Locate the cell with the specified text and output its [X, Y] center coordinate. 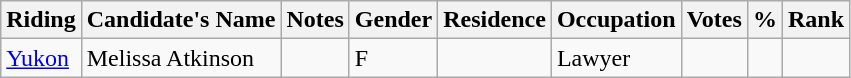
Lawyer [616, 58]
Residence [495, 20]
% [764, 20]
Notes [315, 20]
F [393, 58]
Candidate's Name [181, 20]
Votes [714, 20]
Riding [41, 20]
Occupation [616, 20]
Yukon [41, 58]
Rank [816, 20]
Melissa Atkinson [181, 58]
Gender [393, 20]
